Locate the cell with the specified text and output its (X, Y) center coordinate. 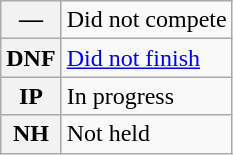
In progress (146, 96)
NH (31, 134)
Not held (146, 134)
— (31, 20)
DNF (31, 58)
Did not compete (146, 20)
Did not finish (146, 58)
IP (31, 96)
